Scan for the cell matching the given text and deliver its [X, Y] coordinate at center. 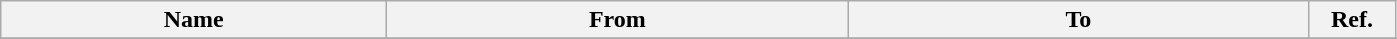
Name [194, 20]
Ref. [1352, 20]
From [618, 20]
To [1078, 20]
